Detect which cell encompasses the target text, then output its (X, Y) center coordinate. 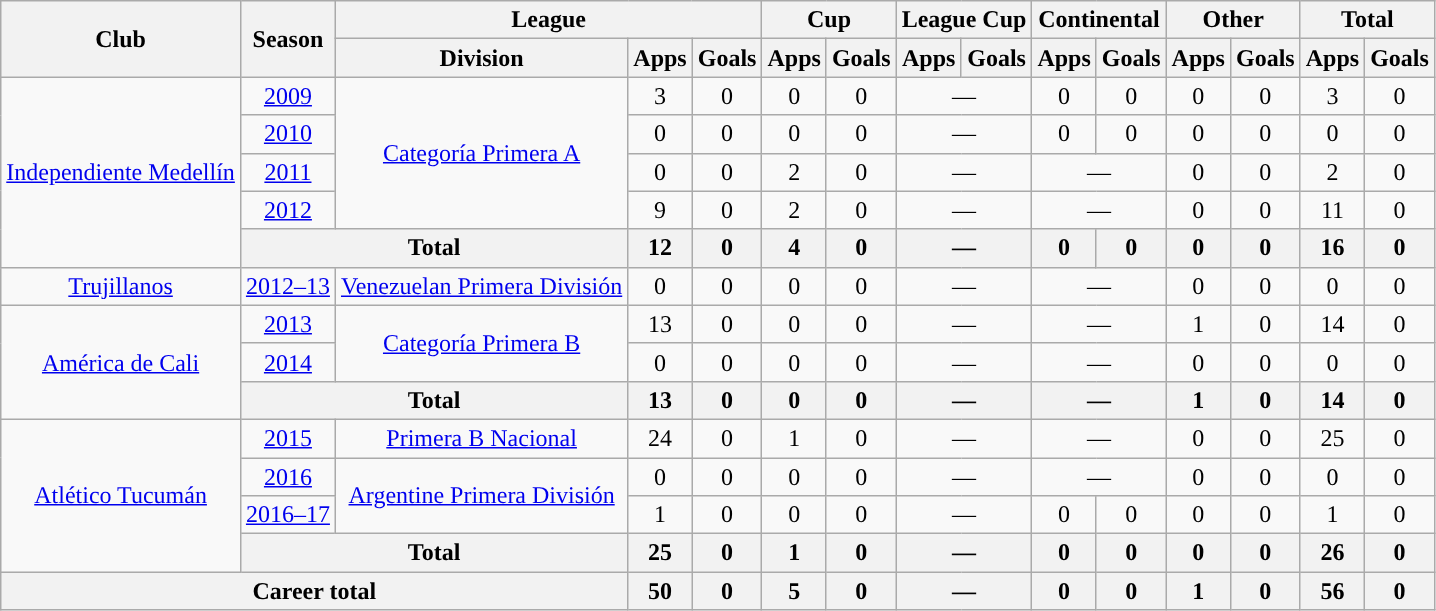
24 (660, 438)
2014 (288, 362)
2012–13 (288, 286)
4 (794, 248)
50 (660, 591)
26 (1332, 553)
Categoría Primera A (481, 153)
11 (1332, 210)
Venezuelan Primera División (481, 286)
Career total (314, 591)
5 (794, 591)
56 (1332, 591)
Argentine Primera División (481, 496)
Primera B Nacional (481, 438)
Season (288, 39)
Cup (829, 20)
League (548, 20)
Division (481, 58)
Atlético Tucumán (121, 495)
16 (1332, 248)
12 (660, 248)
2016 (288, 477)
9 (660, 210)
2016–17 (288, 515)
League Cup (964, 20)
Trujillanos (121, 286)
Categoría Primera B (481, 343)
2012 (288, 210)
Other (1233, 20)
2015 (288, 438)
2009 (288, 96)
Independiente Medellín (121, 172)
2010 (288, 134)
Continental (1099, 20)
2011 (288, 172)
América de Cali (121, 362)
Club (121, 39)
2013 (288, 324)
